Detect which cell encompasses the target text, then output its (x, y) center coordinate. 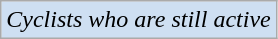
Cyclists who are still active (138, 20)
